Return [X, Y] of the center of cell containing provided text 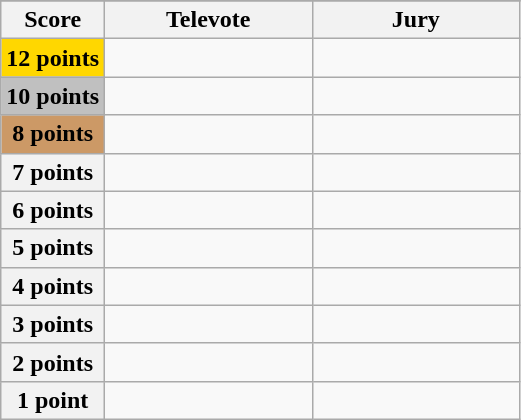
3 points [53, 324]
12 points [53, 58]
1 point [53, 400]
6 points [53, 210]
10 points [53, 96]
2 points [53, 362]
Televote [209, 20]
5 points [53, 248]
8 points [53, 134]
4 points [53, 286]
Score [53, 20]
Jury [416, 20]
7 points [53, 172]
